Capture the cell that displays the provided text and extract its (x, y) central coordinate. 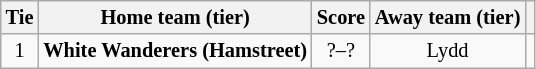
Score (341, 17)
White Wanderers (Hamstreet) (175, 51)
Away team (tier) (448, 17)
Tie (20, 17)
Lydd (448, 51)
?–? (341, 51)
1 (20, 51)
Home team (tier) (175, 17)
